Scan for the cell matching the given text and deliver its (x, y) coordinate at center. 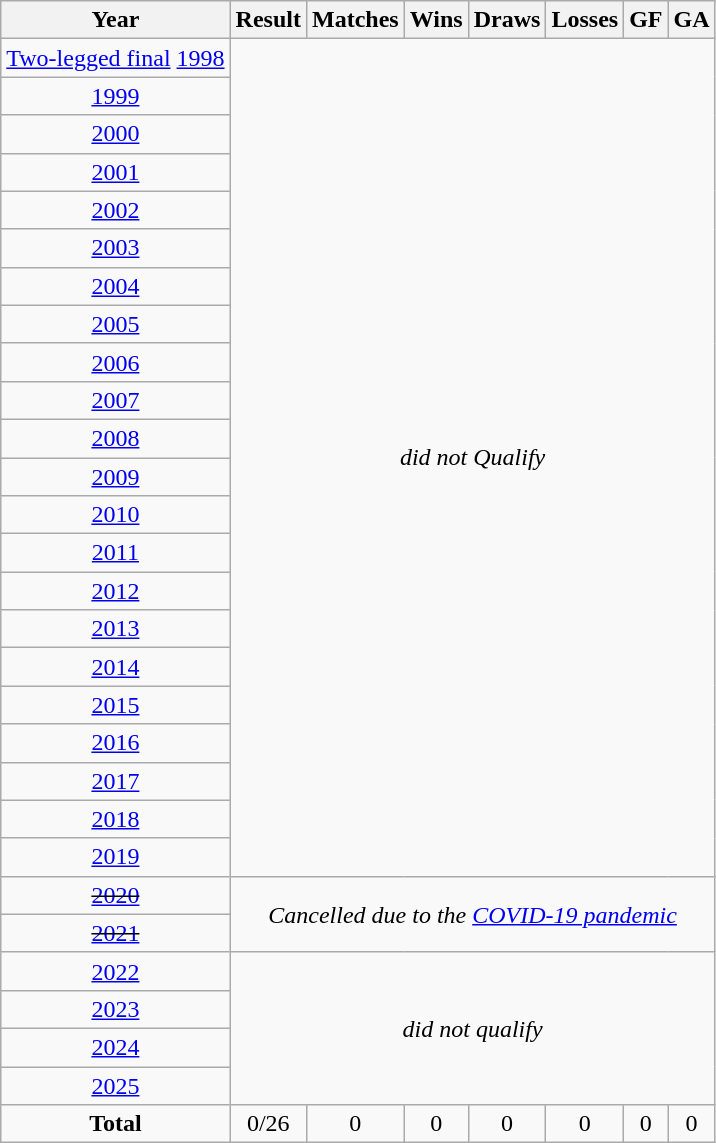
2020 (116, 895)
2021 (116, 933)
GF (646, 20)
did not qualify (472, 1028)
2016 (116, 743)
1999 (116, 96)
2001 (116, 172)
2014 (116, 667)
2000 (116, 134)
Total (116, 1124)
Draws (507, 20)
2002 (116, 210)
2012 (116, 591)
2007 (116, 400)
2008 (116, 438)
2004 (116, 286)
2019 (116, 857)
2011 (116, 553)
0/26 (268, 1124)
did not Qualify (472, 458)
2003 (116, 248)
2017 (116, 781)
Year (116, 20)
2015 (116, 705)
Cancelled due to the COVID-19 pandemic (472, 914)
Losses (585, 20)
Two-legged final 1998 (116, 58)
Wins (436, 20)
2013 (116, 629)
2024 (116, 1047)
2005 (116, 324)
2023 (116, 1009)
2009 (116, 477)
GA (692, 20)
Matches (355, 20)
2010 (116, 515)
2018 (116, 819)
Result (268, 20)
2025 (116, 1085)
2022 (116, 971)
2006 (116, 362)
